Identify which cell holds the provided text, then report its (x, y) central coordinate. 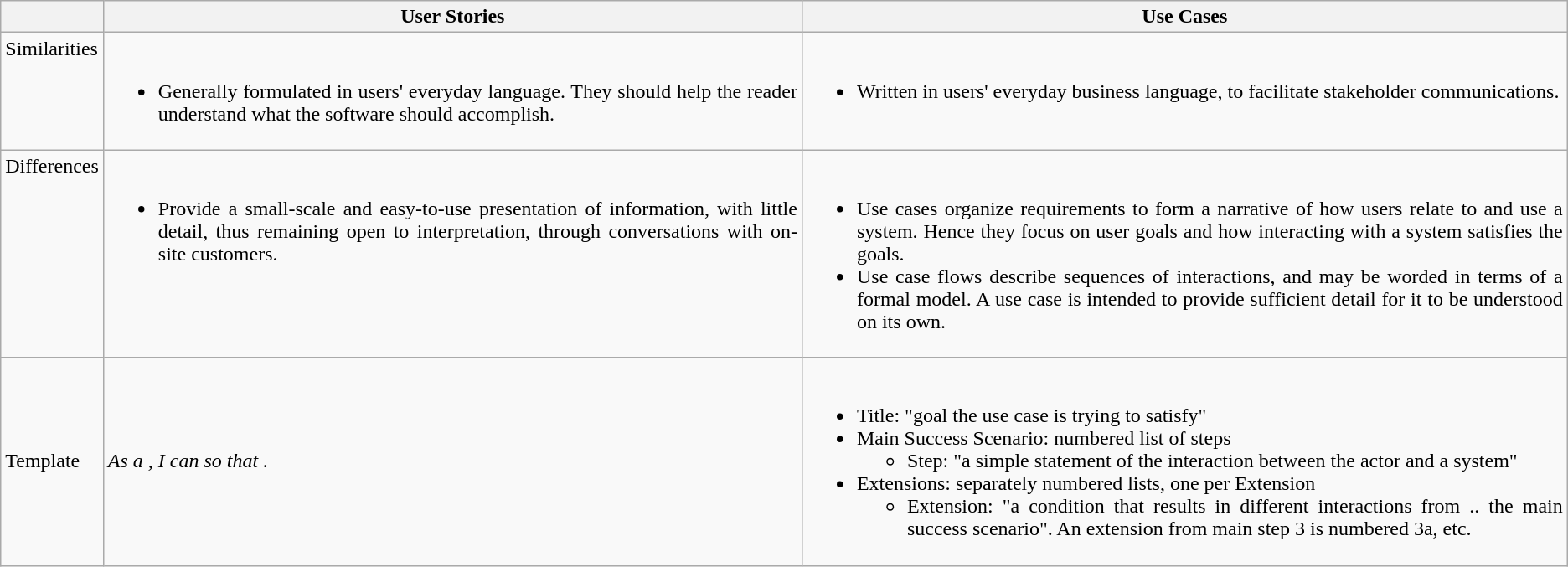
Use Cases (1184, 17)
Differences (52, 254)
Template (52, 461)
Similarities (52, 91)
Written in users' everyday business language, to facilitate stakeholder communications. (1184, 91)
As a , I can so that . (452, 461)
Generally formulated in users' everyday language. They should help the reader understand what the software should accomplish. (452, 91)
User Stories (452, 17)
